Search for the cell housing the specified text and yield its [X, Y] center coordinate. 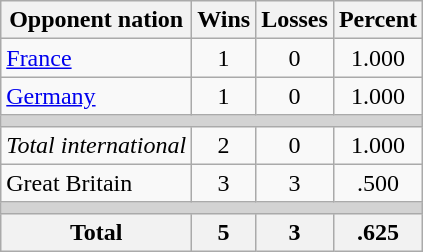
5 [224, 232]
2 [224, 145]
.625 [378, 232]
Total [96, 232]
Great Britain [96, 183]
Total international [96, 145]
Losses [295, 20]
Opponent nation [96, 20]
France [96, 58]
Wins [224, 20]
Percent [378, 20]
.500 [378, 183]
Germany [96, 96]
